Output the [X, Y] coordinate of the center of the cell containing the given text.  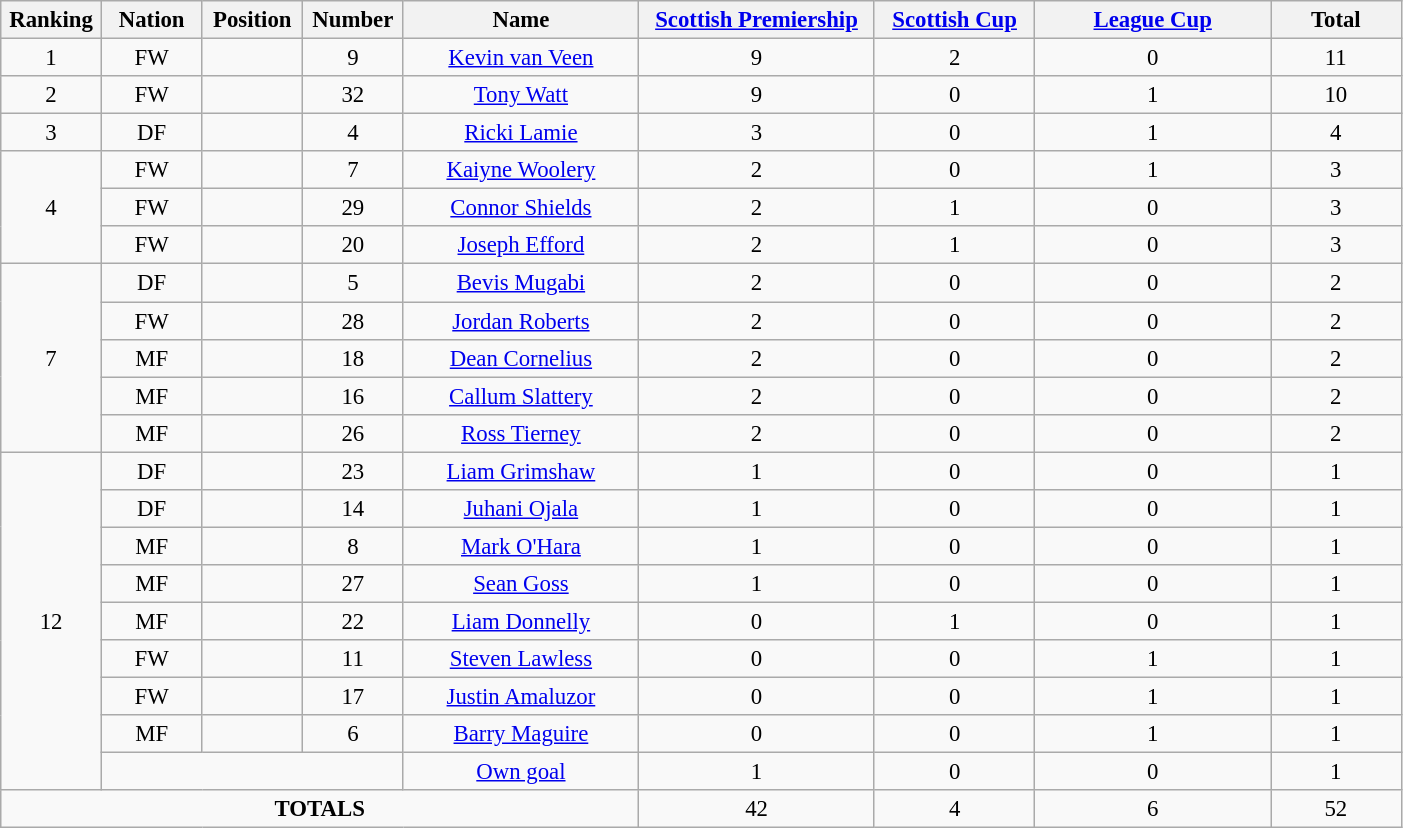
Kaiyne Woolery [521, 170]
Ranking [52, 20]
Sean Goss [521, 584]
Juhani Ojala [521, 509]
Bevis Mugabi [521, 283]
20 [354, 245]
Nation [152, 20]
Own goal [521, 772]
Barry Maguire [521, 734]
42 [757, 809]
22 [354, 621]
8 [354, 546]
28 [354, 321]
Dean Cornelius [521, 358]
Liam Donnelly [521, 621]
Jordan Roberts [521, 321]
Justin Amaluzor [521, 697]
Liam Grimshaw [521, 471]
Ricki Lamie [521, 133]
Joseph Efford [521, 245]
TOTALS [320, 809]
12 [52, 621]
14 [354, 509]
10 [1336, 95]
29 [354, 208]
16 [354, 396]
17 [354, 697]
18 [354, 358]
Number [354, 20]
Name [521, 20]
Scottish Premiership [757, 20]
Ross Tierney [521, 433]
Kevin van Veen [521, 58]
26 [354, 433]
Tony Watt [521, 95]
Total [1336, 20]
23 [354, 471]
Connor Shields [521, 208]
Steven Lawless [521, 659]
32 [354, 95]
5 [354, 283]
Callum Slattery [521, 396]
Position [252, 20]
27 [354, 584]
52 [1336, 809]
League Cup [1153, 20]
Scottish Cup [954, 20]
Mark O'Hara [521, 546]
